Detect which cell encompasses the target text, then output its (X, Y) center coordinate. 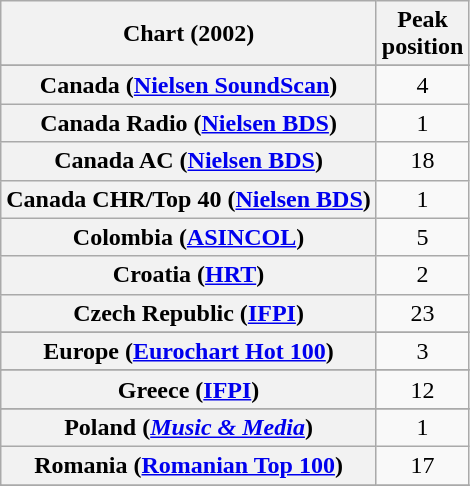
Canada (Nielsen SoundScan) (189, 85)
Croatia (HRT) (189, 275)
Canada Radio (Nielsen BDS) (189, 123)
Czech Republic (IFPI) (189, 313)
3 (422, 351)
Peakposition (422, 34)
17 (422, 465)
Europe (Eurochart Hot 100) (189, 351)
Chart (2002) (189, 34)
Canada CHR/Top 40 (Nielsen BDS) (189, 199)
Canada AC (Nielsen BDS) (189, 161)
18 (422, 161)
4 (422, 85)
Colombia (ASINCOL) (189, 237)
Romania (Romanian Top 100) (189, 465)
2 (422, 275)
Greece (IFPI) (189, 389)
Poland (Music & Media) (189, 427)
12 (422, 389)
5 (422, 237)
23 (422, 313)
